Identify which cell holds the provided text, then report its [X, Y] central coordinate. 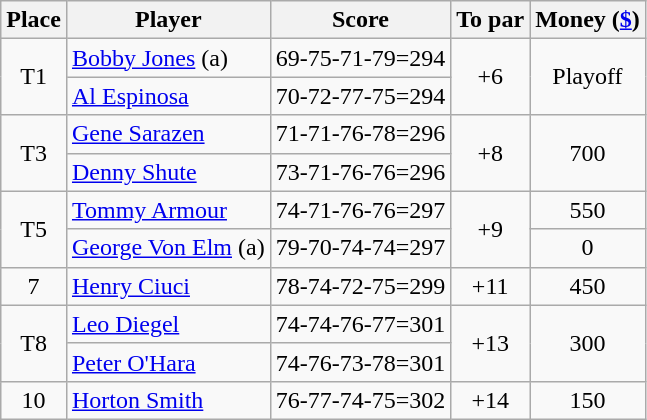
Score [360, 20]
74-76-73-78=301 [360, 362]
74-74-76-77=301 [360, 324]
450 [588, 286]
79-70-74-74=297 [360, 248]
T1 [34, 77]
73-71-76-76=296 [360, 172]
Bobby Jones (a) [168, 58]
300 [588, 343]
74-71-76-76=297 [360, 210]
George Von Elm (a) [168, 248]
Leo Diegel [168, 324]
+14 [490, 400]
Money ($) [588, 20]
+6 [490, 77]
700 [588, 153]
10 [34, 400]
7 [34, 286]
+13 [490, 343]
71-71-76-78=296 [360, 134]
+11 [490, 286]
T5 [34, 229]
0 [588, 248]
+9 [490, 229]
+8 [490, 153]
To par [490, 20]
69-75-71-79=294 [360, 58]
76-77-74-75=302 [360, 400]
Playoff [588, 77]
Place [34, 20]
Henry Ciuci [168, 286]
Peter O'Hara [168, 362]
T8 [34, 343]
150 [588, 400]
550 [588, 210]
70-72-77-75=294 [360, 96]
Player [168, 20]
Gene Sarazen [168, 134]
Horton Smith [168, 400]
T3 [34, 153]
Tommy Armour [168, 210]
Denny Shute [168, 172]
78-74-72-75=299 [360, 286]
Al Espinosa [168, 96]
